From the cell containing the given text, extract its center point as [x, y] coordinate. 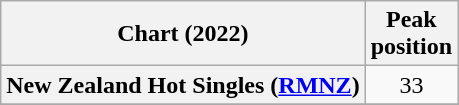
Chart (2022) [183, 34]
33 [411, 85]
New Zealand Hot Singles (RMNZ) [183, 85]
Peakposition [411, 34]
